Pinpoint the cell where the given text exists, returning its (X, Y) midpoint coordinate. 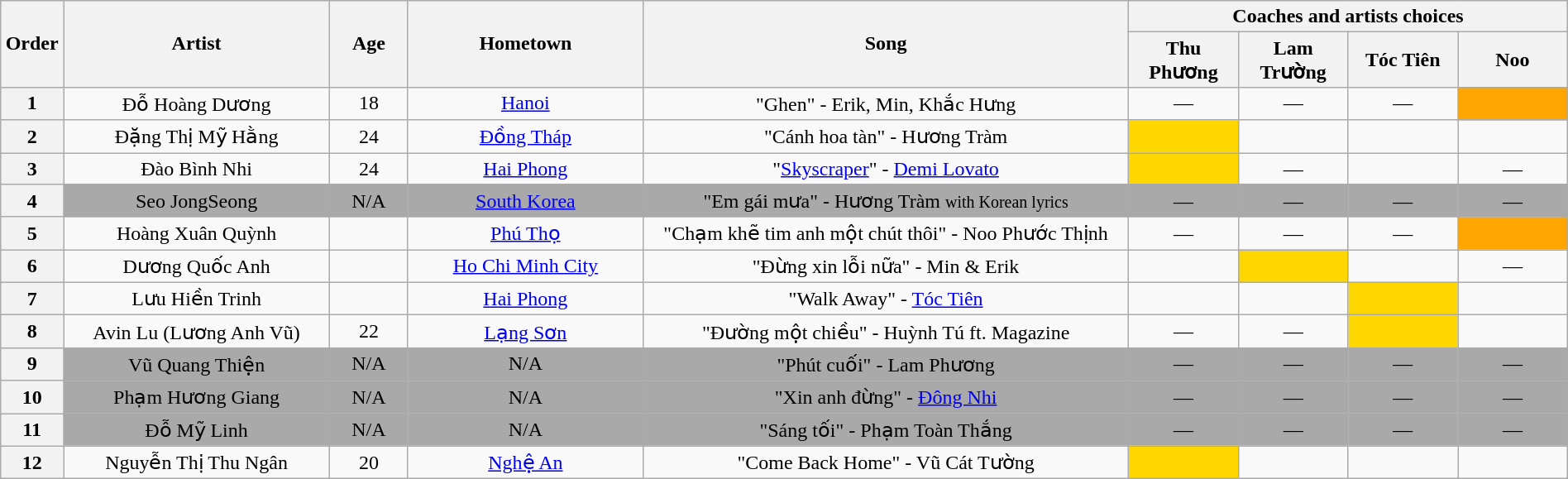
6 (32, 266)
18 (369, 103)
Thu Phương (1184, 60)
22 (369, 332)
Age (369, 45)
Coaches and artists choices (1348, 17)
Order (32, 45)
Phạm Hương Giang (197, 397)
9 (32, 364)
"Xin anh đừng" - Đông Nhi (885, 397)
Lạng Sơn (525, 332)
Artist (197, 45)
Đồng Tháp (525, 137)
Đỗ Hoàng Dương (197, 103)
Ho Chi Minh City (525, 266)
7 (32, 299)
Vũ Quang Thiện (197, 364)
8 (32, 332)
Avin Lu (Lương Anh Vũ) (197, 332)
"Walk Away" - Tóc Tiên (885, 299)
Nguyễn Thị Thu Ngân (197, 462)
South Korea (525, 201)
1 (32, 103)
"Đường một chiều" - Huỳnh Tú ft. Magazine (885, 332)
20 (369, 462)
Hometown (525, 45)
"Em gái mưa" - Hương Tràm with Korean lyrics (885, 201)
"Phút cuối" - Lam Phương (885, 364)
Đào Bình Nhi (197, 168)
Đặng Thị Mỹ Hằng (197, 137)
"Come Back Home" - Vũ Cát Tường (885, 462)
Dương Quốc Anh (197, 266)
"Skyscraper" - Demi Lovato (885, 168)
4 (32, 201)
Noo (1513, 60)
Song (885, 45)
"Chạm khẽ tim anh một chút thôi" - Noo Phước Thịnh (885, 233)
Lam Trường (1293, 60)
"Ghen" - Erik, Min, Khắc Hưng (885, 103)
Lưu Hiền Trinh (197, 299)
"Đừng xin lỗi nữa" - Min & Erik (885, 266)
2 (32, 137)
Tóc Tiên (1403, 60)
Nghệ An (525, 462)
12 (32, 462)
Hanoi (525, 103)
"Sáng tối" - Phạm Toàn Thắng (885, 430)
Hoàng Xuân Quỳnh (197, 233)
Đỗ Mỹ Linh (197, 430)
10 (32, 397)
5 (32, 233)
11 (32, 430)
3 (32, 168)
Phú Thọ (525, 233)
Seo JongSeong (197, 201)
"Cánh hoa tàn" - Hương Tràm (885, 137)
